Output the [X, Y] coordinate of the center of the cell containing the given text.  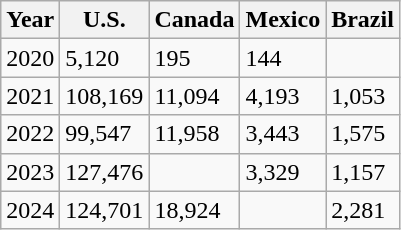
2023 [30, 172]
Brazil [363, 20]
124,701 [104, 210]
11,958 [194, 134]
U.S. [104, 20]
2024 [30, 210]
1,053 [363, 96]
108,169 [104, 96]
11,094 [194, 96]
3,329 [283, 172]
99,547 [104, 134]
Canada [194, 20]
195 [194, 58]
2022 [30, 134]
Year [30, 20]
2020 [30, 58]
2021 [30, 96]
127,476 [104, 172]
144 [283, 58]
2,281 [363, 210]
5,120 [104, 58]
Mexico [283, 20]
18,924 [194, 210]
4,193 [283, 96]
3,443 [283, 134]
1,157 [363, 172]
1,575 [363, 134]
